Determine the [x, y] coordinate at the center of the cell enclosing the given text.  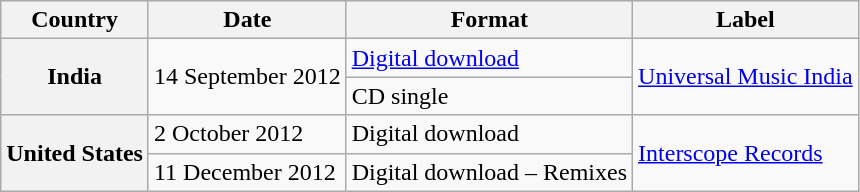
2 October 2012 [247, 134]
Universal Music India [746, 77]
Label [746, 20]
14 September 2012 [247, 77]
CD single [489, 96]
Digital download – Remixes [489, 172]
11 December 2012 [247, 172]
Interscope Records [746, 153]
Date [247, 20]
Format [489, 20]
Country [75, 20]
United States [75, 153]
India [75, 77]
